Return the (x, y) coordinate for the center point of the cell that contains the specified text.  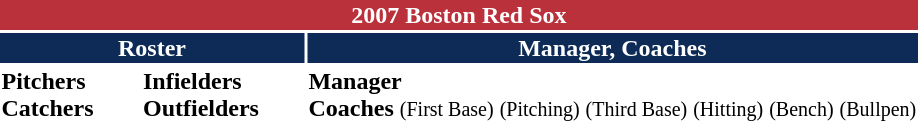
Manager, Coaches (612, 48)
Roster (152, 48)
2007 Boston Red Sox (459, 15)
